Extract the [X, Y] coordinate from the center of the cell holding the provided text.  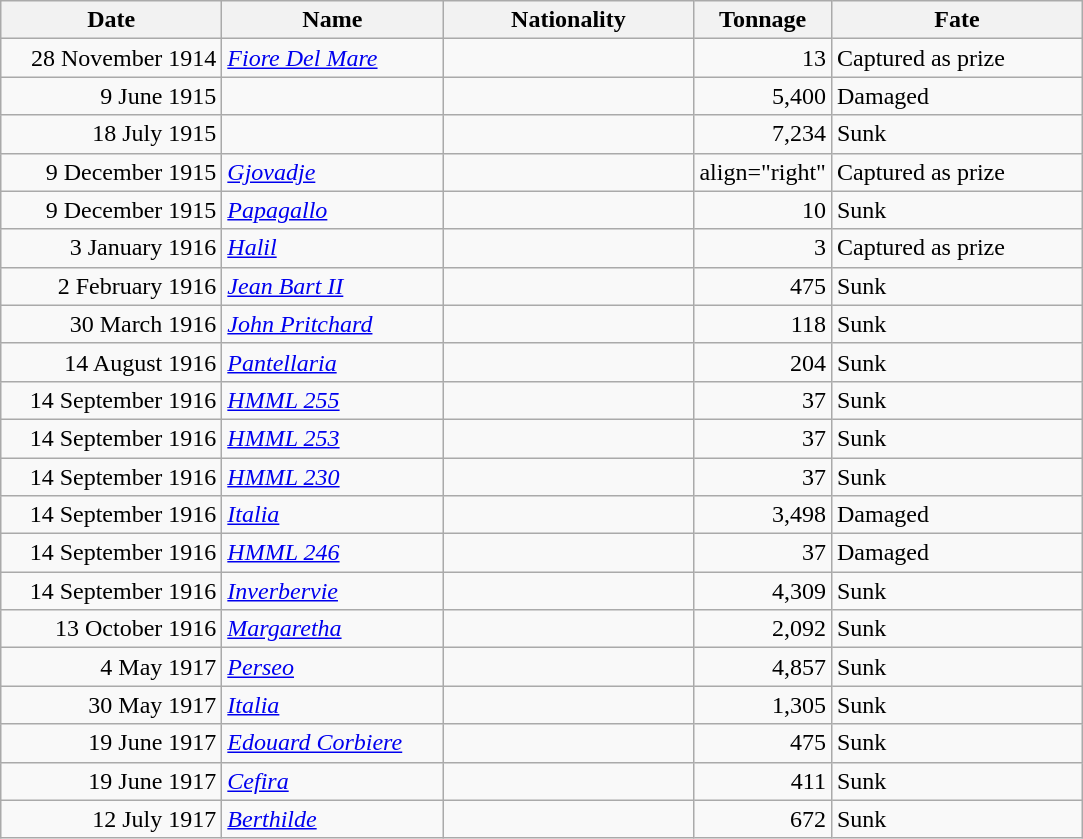
4,857 [763, 667]
Jean Bart II [332, 286]
Date [112, 20]
18 July 1915 [112, 134]
Cefira [332, 781]
13 [763, 58]
Name [332, 20]
3 [763, 248]
9 June 1915 [112, 96]
HMML 246 [332, 553]
Pantellaria [332, 362]
12 July 1917 [112, 819]
Fate [956, 20]
Papagallo [332, 210]
30 March 1916 [112, 324]
2 February 1916 [112, 286]
411 [763, 781]
204 [763, 362]
118 [763, 324]
4 May 1917 [112, 667]
HMML 230 [332, 477]
28 November 1914 [112, 58]
align="right" [763, 172]
13 October 1916 [112, 629]
Margaretha [332, 629]
4,309 [763, 591]
Gjovadje [332, 172]
Fiore Del Mare [332, 58]
John Pritchard [332, 324]
HMML 253 [332, 438]
Edouard Corbiere [332, 743]
Inverbervie [332, 591]
3,498 [763, 515]
10 [763, 210]
Berthilde [332, 819]
2,092 [763, 629]
30 May 1917 [112, 705]
Tonnage [763, 20]
7,234 [763, 134]
Nationality [568, 20]
14 August 1916 [112, 362]
1,305 [763, 705]
5,400 [763, 96]
HMML 255 [332, 400]
672 [763, 819]
Perseo [332, 667]
Halil [332, 248]
3 January 1916 [112, 248]
